Determine the (X, Y) coordinate at the center of the cell enclosing the given text.  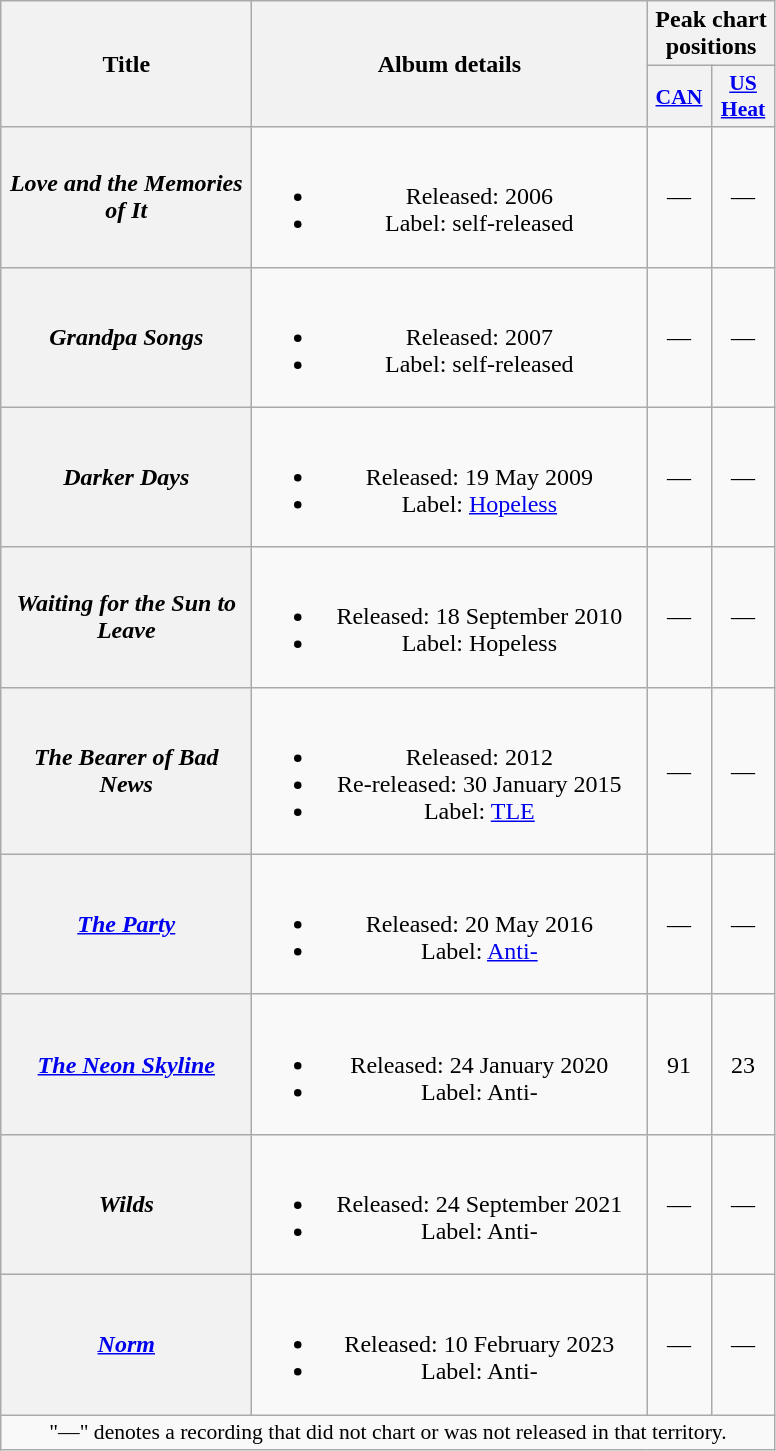
Title (126, 64)
The Neon Skyline (126, 1064)
Released: 2012Re-released: 30 January 2015Label: TLE (450, 770)
Darker Days (126, 477)
The Bearer of Bad News (126, 770)
Released: 18 September 2010Label: Hopeless (450, 617)
Grandpa Songs (126, 337)
Released: 10 February 2023Label: Anti- (450, 1344)
23 (743, 1064)
Released: 24 January 2020Label: Anti- (450, 1064)
Released: 24 September 2021Label: Anti- (450, 1204)
Love and the Memories of It (126, 197)
Released: 19 May 2009Label: Hopeless (450, 477)
Album details (450, 64)
Wilds (126, 1204)
Released: 20 May 2016Label: Anti- (450, 924)
Released: 2006Label: self-released (450, 197)
Norm (126, 1344)
CAN (679, 96)
Peak chart positions (711, 34)
The Party (126, 924)
USHeat (743, 96)
Waiting for the Sun to Leave (126, 617)
91 (679, 1064)
Released: 2007Label: self-released (450, 337)
"—" denotes a recording that did not chart or was not released in that territory. (388, 1432)
